Capture the cell that displays the provided text and extract its (X, Y) central coordinate. 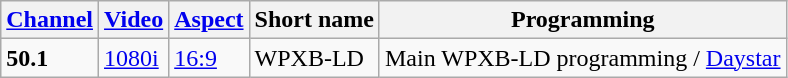
16:9 (209, 58)
50.1 (50, 58)
Channel (50, 20)
WPXB-LD (314, 58)
Short name (314, 20)
1080i (134, 58)
Programming (582, 20)
Main WPXB-LD programming / Daystar (582, 58)
Video (134, 20)
Aspect (209, 20)
